Identify which cell holds the provided text, then report its (X, Y) central coordinate. 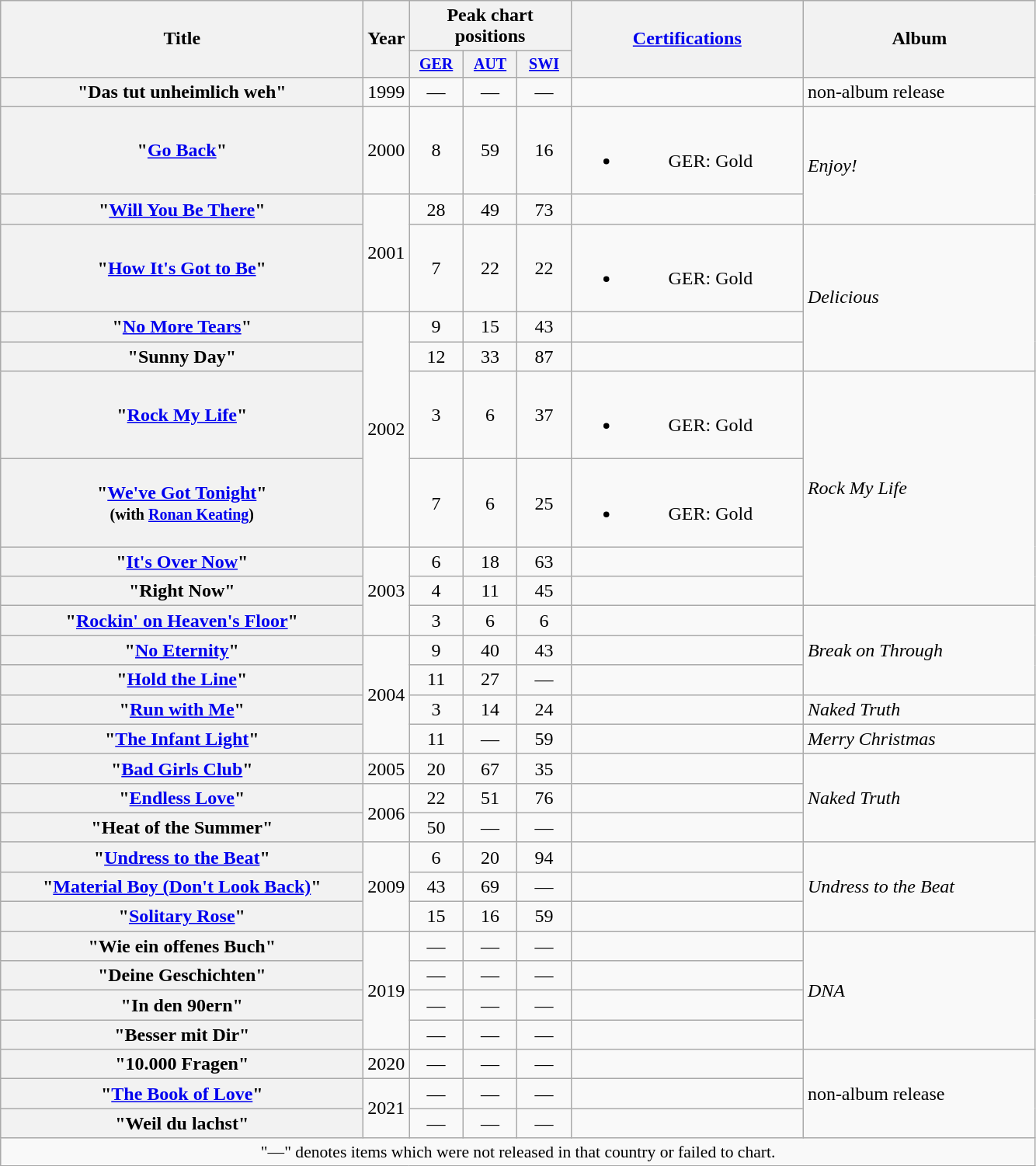
"Go Back" (182, 151)
37 (544, 415)
"Das tut unheimlich weh" (182, 92)
"Heat of the Summer" (182, 827)
"Undress to the Beat" (182, 857)
"Material Boy (Don't Look Back)" (182, 886)
"In den 90ern" (182, 1005)
"Rock My Life" (182, 415)
49 (489, 209)
"Run with Me" (182, 709)
"Weil du lachst" (182, 1123)
"Deine Geschichten" (182, 976)
"It's Over Now" (182, 562)
DNA (920, 990)
"Bad Girls Club" (182, 768)
40 (489, 650)
"Will You Be There" (182, 209)
"10.000 Fragen" (182, 1064)
33 (489, 357)
94 (544, 857)
"Solitary Rose" (182, 917)
12 (436, 357)
14 (489, 709)
2002 (387, 430)
GER (436, 64)
SWI (544, 64)
2000 (387, 151)
Break on Through (920, 650)
Title (182, 39)
"No Eternity" (182, 650)
28 (436, 209)
2020 (387, 1064)
"We've Got Tonight" (with Ronan Keating) (182, 503)
69 (489, 886)
"Wie ein offenes Buch" (182, 946)
"Hold the Line" (182, 680)
Undress to the Beat (920, 886)
Album (920, 39)
2021 (387, 1109)
Peak chart positions (490, 26)
45 (544, 591)
2006 (387, 813)
Rock My Life (920, 489)
"Besser mit Dir" (182, 1035)
24 (544, 709)
87 (544, 357)
"Rockin' on Heaven's Floor" (182, 621)
27 (489, 680)
"The Infant Light" (182, 739)
Year (387, 39)
50 (436, 827)
2001 (387, 253)
Enjoy! (920, 165)
1999 (387, 92)
"Endless Love" (182, 798)
2004 (387, 694)
73 (544, 209)
2003 (387, 591)
4 (436, 591)
2005 (387, 768)
51 (489, 798)
8 (436, 151)
"No More Tears" (182, 327)
Merry Christmas (920, 739)
67 (489, 768)
76 (544, 798)
"How It's Got to Be" (182, 267)
AUT (489, 64)
"The Book of Love" (182, 1094)
"Sunny Day" (182, 357)
35 (544, 768)
25 (544, 503)
2019 (387, 990)
Certifications (687, 39)
"—" denotes items which were not released in that country or failed to chart. (519, 1152)
18 (489, 562)
2009 (387, 886)
"Right Now" (182, 591)
63 (544, 562)
Delicious (920, 297)
